Determine the (x, y) coordinate at the center of the cell enclosing the given text.  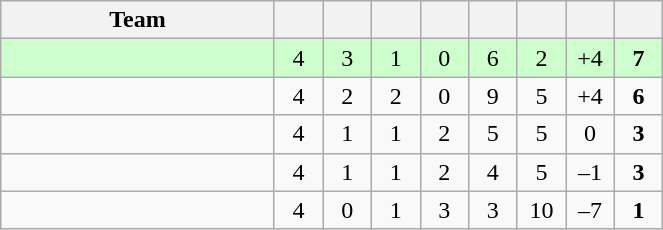
–1 (590, 172)
10 (542, 210)
–7 (590, 210)
7 (638, 58)
Team (138, 20)
9 (494, 96)
